Pinpoint the cell where the given text exists, returning its (x, y) midpoint coordinate. 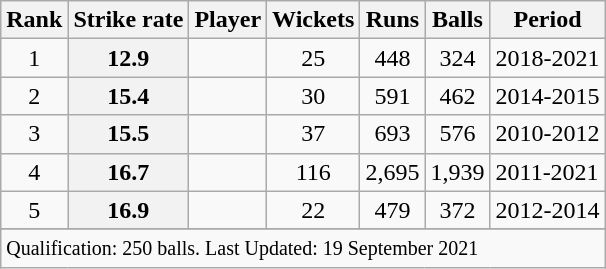
324 (458, 58)
3 (34, 134)
2012-2014 (548, 210)
Rank (34, 20)
116 (314, 172)
5 (34, 210)
2011-2021 (548, 172)
15.4 (128, 96)
2,695 (392, 172)
Runs (392, 20)
22 (314, 210)
Period (548, 20)
448 (392, 58)
4 (34, 172)
Wickets (314, 20)
1,939 (458, 172)
Qualification: 250 balls. Last Updated: 19 September 2021 (303, 248)
Balls (458, 20)
30 (314, 96)
2010-2012 (548, 134)
372 (458, 210)
25 (314, 58)
37 (314, 134)
Player (228, 20)
2014-2015 (548, 96)
576 (458, 134)
2018-2021 (548, 58)
591 (392, 96)
2 (34, 96)
Strike rate (128, 20)
479 (392, 210)
462 (458, 96)
12.9 (128, 58)
693 (392, 134)
15.5 (128, 134)
16.7 (128, 172)
1 (34, 58)
16.9 (128, 210)
